Locate the cell with the specified text and output its [X, Y] center coordinate. 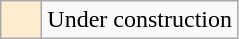
Under construction [140, 20]
